Output the [X, Y] coordinate of the center of the cell containing the given text.  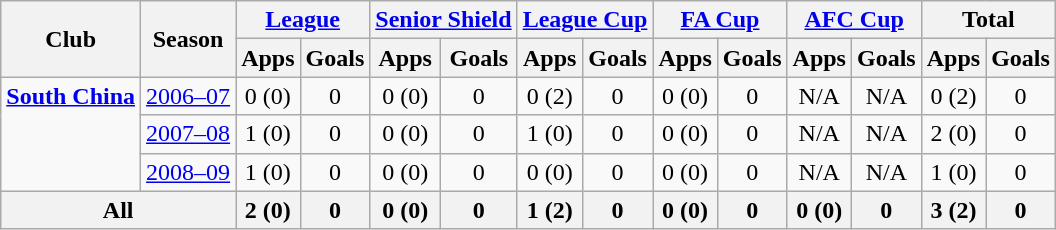
Total [988, 20]
2007–08 [188, 134]
3 (2) [953, 210]
Senior Shield [444, 20]
League [303, 20]
2006–07 [188, 96]
AFC Cup [854, 20]
1 (2) [550, 210]
All [118, 210]
Club [71, 39]
League Cup [585, 20]
Season [188, 39]
South China [71, 134]
FA Cup [720, 20]
2008–09 [188, 172]
